Scan for the cell matching the given text and deliver its (x, y) coordinate at center. 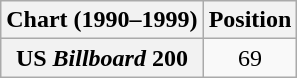
Chart (1990–1999) (102, 20)
69 (250, 58)
US Billboard 200 (102, 58)
Position (250, 20)
